Return (X, Y) of the center of cell containing provided text 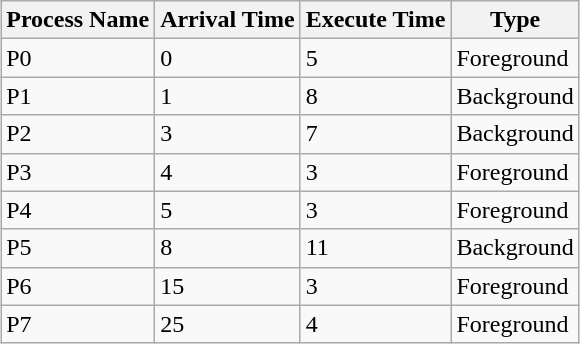
P5 (78, 248)
P2 (78, 134)
P7 (78, 324)
Type (515, 20)
Arrival Time (228, 20)
P6 (78, 286)
25 (228, 324)
0 (228, 58)
P4 (78, 210)
7 (376, 134)
P0 (78, 58)
Process Name (78, 20)
15 (228, 286)
11 (376, 248)
P3 (78, 172)
P1 (78, 96)
Execute Time (376, 20)
1 (228, 96)
